Detect which cell encompasses the target text, then output its (x, y) center coordinate. 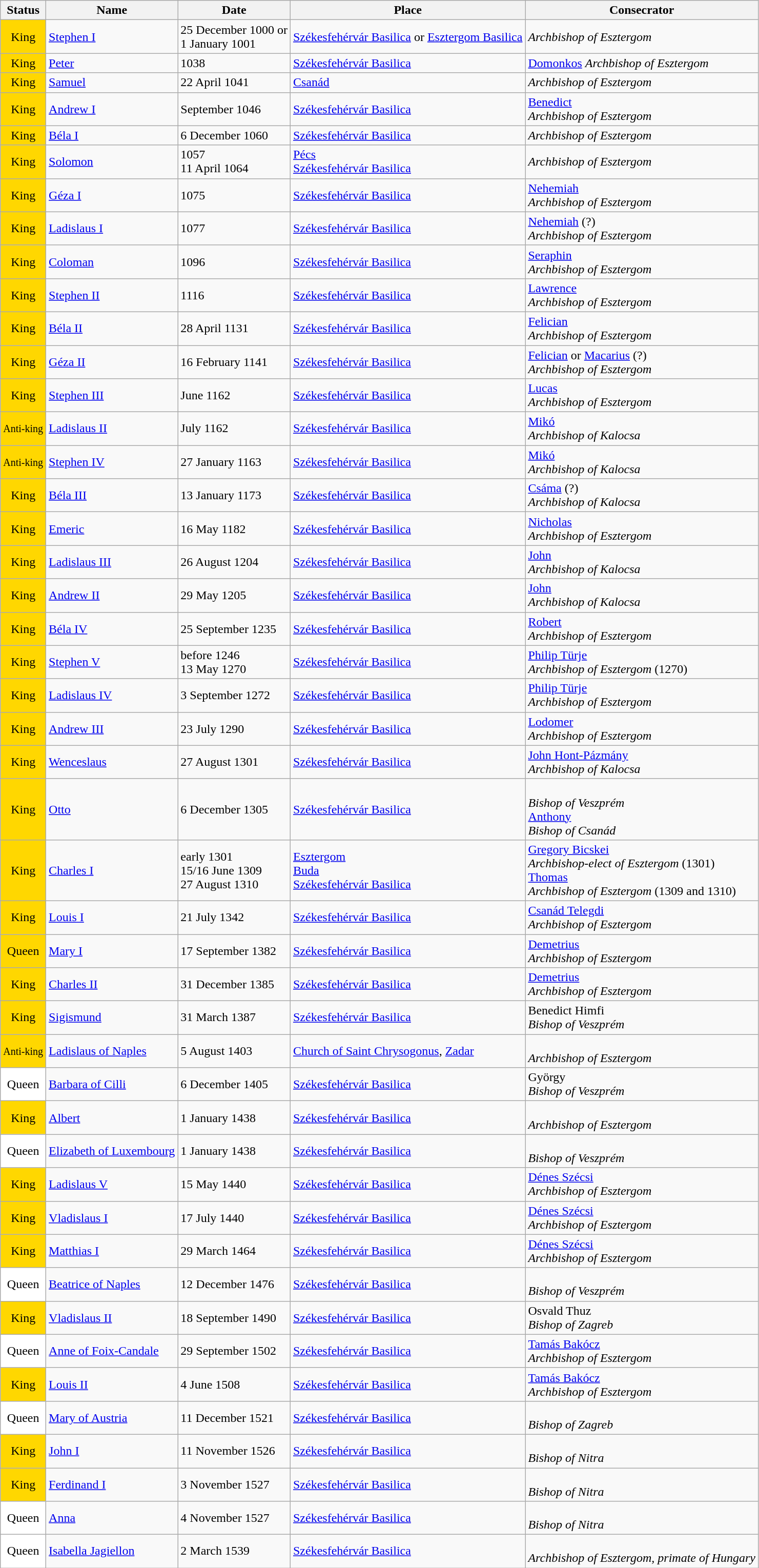
4 November 1527 (234, 1518)
Ladislaus of Naples (112, 1051)
PécsSzékesfehérvár Basilica (407, 162)
Louis I (112, 918)
Nehemiah (?)Archbishop of Esztergom (642, 229)
Albert (112, 1117)
Ferdinand I (112, 1484)
Archbishop of Esztergom, primate of Hungary (642, 1551)
Church of Saint Chrysogonus, Zadar (407, 1051)
June 1162 (234, 396)
Emeric (112, 529)
Géza II (112, 362)
Mary of Austria (112, 1418)
Vladislaus II (112, 1317)
before 124613 May 1270 (234, 662)
2 March 1539 (234, 1551)
17 July 1440 (234, 1218)
25 September 1235 (234, 628)
1096 (234, 261)
16 May 1182 (234, 529)
Béla II (112, 328)
Solomon (112, 162)
John Hont-PázmányArchbishop of Kalocsa (642, 762)
Andrew III (112, 729)
Beatrice of Naples (112, 1285)
Csáma (?)Archbishop of Kalocsa (642, 495)
1077 (234, 229)
11 November 1526 (234, 1451)
Philip TürjeArchbishop of Esztergom (642, 695)
31 December 1385 (234, 984)
Barbara of Cilli (112, 1085)
Samuel (112, 83)
Csanád (407, 83)
Székesfehérvár Basilica or Esztergom Basilica (407, 37)
105711 April 1064 (234, 162)
September 1046 (234, 109)
LucasArchbishop of Esztergom (642, 396)
LodomerArchbishop of Esztergom (642, 729)
RobertArchbishop of Esztergom (642, 628)
13 January 1173 (234, 495)
Mary I (112, 950)
Bishop of VeszprémAnthonyBishop of Csanád (642, 809)
Andrew II (112, 596)
Philip TürjeArchbishop of Esztergom (1270) (642, 662)
Benedict HimfiBishop of Veszprém (642, 1018)
Elizabeth of Luxembourg (112, 1151)
Géza I (112, 195)
July 1162 (234, 429)
15 May 1440 (234, 1184)
27 August 1301 (234, 762)
6 December 1405 (234, 1085)
21 July 1342 (234, 918)
Bishop of Zagreb (642, 1418)
Isabella Jagiellon (112, 1551)
29 September 1502 (234, 1351)
Ladislaus II (112, 429)
NehemiahArchbishop of Esztergom (642, 195)
Name (112, 10)
EsztergomBudaSzékesfehérvár Basilica (407, 870)
27 January 1163 (234, 462)
Ladislaus V (112, 1184)
Coloman (112, 261)
Felician or Macarius (?)Archbishop of Esztergom (642, 362)
Gregory BicskeiArchbishop-elect of Esztergom (1301)ThomasArchbishop of Esztergom (1309 and 1310) (642, 870)
Béla IV (112, 628)
Anne of Foix-Candale (112, 1351)
5 August 1403 (234, 1051)
Anna (112, 1518)
Stephen V (112, 662)
12 December 1476 (234, 1285)
1038 (234, 63)
26 August 1204 (234, 562)
LawrenceArchbishop of Esztergom (642, 295)
BenedictArchbishop of Esztergom (642, 109)
Charles I (112, 870)
18 September 1490 (234, 1317)
31 March 1387 (234, 1018)
Matthias I (112, 1251)
Louis II (112, 1384)
Csanád TelegdiArchbishop of Esztergom (642, 918)
Stephen III (112, 396)
Andrew I (112, 109)
Status (24, 10)
Peter (112, 63)
Osvald ThuzBishop of Zagreb (642, 1317)
Sigismund (112, 1018)
John I (112, 1451)
1075 (234, 195)
early 130115/16 June 130927 August 1310 (234, 870)
Wenceslaus (112, 762)
25 December 1000 or1 January 1001 (234, 37)
Vladislaus I (112, 1218)
16 February 1141 (234, 362)
29 March 1464 (234, 1251)
Ladislaus IV (112, 695)
29 May 1205 (234, 596)
22 April 1041 (234, 83)
FelicianArchbishop of Esztergom (642, 328)
Stephen I (112, 37)
6 December 1060 (234, 135)
NicholasArchbishop of Esztergom (642, 529)
Place (407, 10)
Consecrator (642, 10)
3 November 1527 (234, 1484)
11 December 1521 (234, 1418)
28 April 1131 (234, 328)
Otto (112, 809)
1116 (234, 295)
SeraphinArchbishop of Esztergom (642, 261)
GyörgyBishop of Veszprém (642, 1085)
Ladislaus III (112, 562)
3 September 1272 (234, 695)
Stephen II (112, 295)
Charles II (112, 984)
23 July 1290 (234, 729)
Domonkos Archbishop of Esztergom (642, 63)
Stephen IV (112, 462)
6 December 1305 (234, 809)
Date (234, 10)
17 September 1382 (234, 950)
4 June 1508 (234, 1384)
Ladislaus I (112, 229)
Béla I (112, 135)
Béla III (112, 495)
